Search for the cell housing the specified text and yield its [X, Y] center coordinate. 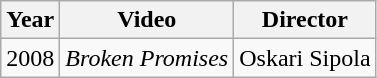
Video [147, 20]
Broken Promises [147, 58]
Director [305, 20]
Oskari Sipola [305, 58]
2008 [30, 58]
Year [30, 20]
